Detect which cell encompasses the target text, then output its [x, y] center coordinate. 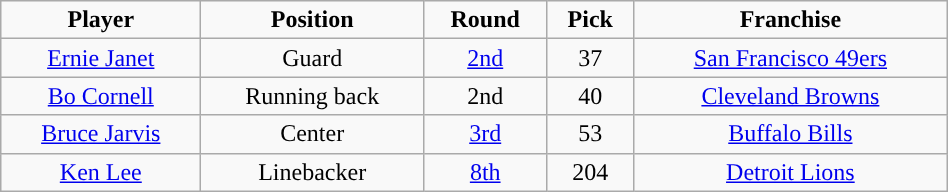
204 [590, 172]
Cleveland Browns [791, 96]
Pick [590, 20]
37 [590, 58]
Position [312, 20]
Ernie Janet [101, 58]
Round [484, 20]
3rd [484, 134]
8th [484, 172]
53 [590, 134]
Franchise [791, 20]
Player [101, 20]
40 [590, 96]
Center [312, 134]
Guard [312, 58]
Bo Cornell [101, 96]
Buffalo Bills [791, 134]
Ken Lee [101, 172]
Detroit Lions [791, 172]
Running back [312, 96]
Bruce Jarvis [101, 134]
San Francisco 49ers [791, 58]
Linebacker [312, 172]
